Scan for the cell matching the given text and deliver its [x, y] coordinate at center. 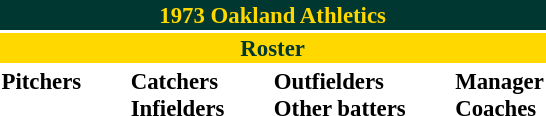
Roster [272, 48]
1973 Oakland Athletics [272, 15]
